Determine the [X, Y] coordinate at the center of the cell enclosing the given text.  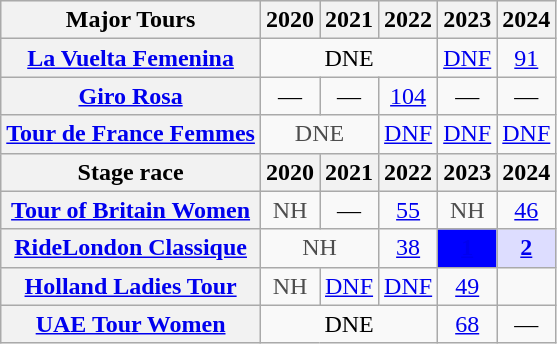
49 [468, 286]
Major Tours [131, 20]
2 [526, 248]
46 [526, 210]
68 [468, 324]
Giro Rosa [131, 96]
Holland Ladies Tour [131, 286]
UAE Tour Women [131, 324]
Tour of Britain Women [131, 210]
Tour de France Femmes [131, 134]
91 [526, 58]
38 [408, 248]
RideLondon Classique [131, 248]
104 [408, 96]
1 [468, 248]
La Vuelta Femenina [131, 58]
55 [408, 210]
Stage race [131, 172]
